Pinpoint the cell where the given text exists, returning its (X, Y) midpoint coordinate. 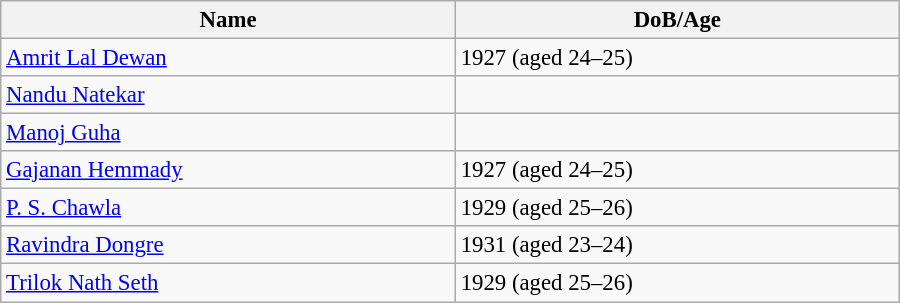
Amrit Lal Dewan (228, 58)
Nandu Natekar (228, 95)
DoB/Age (677, 20)
Name (228, 20)
Trilok Nath Seth (228, 283)
Ravindra Dongre (228, 245)
Gajanan Hemmady (228, 170)
1931 (aged 23–24) (677, 245)
P. S. Chawla (228, 208)
Manoj Guha (228, 133)
